Identify which cell holds the provided text, then report its (X, Y) central coordinate. 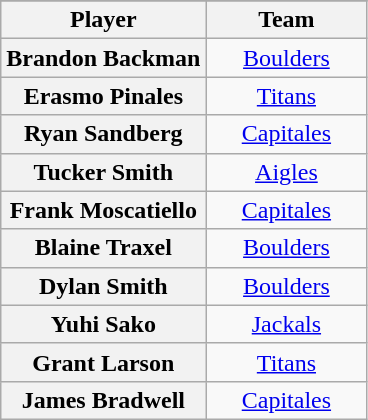
Grant Larson (104, 362)
Aigles (286, 172)
Frank Moscatiello (104, 210)
Yuhi Sako (104, 324)
Jackals (286, 324)
Dylan Smith (104, 286)
Blaine Traxel (104, 248)
Brandon Backman (104, 58)
Tucker Smith (104, 172)
Ryan Sandberg (104, 134)
James Bradwell (104, 400)
Erasmo Pinales (104, 96)
Player (104, 20)
Team (286, 20)
